Capture the cell that displays the provided text and extract its [x, y] central coordinate. 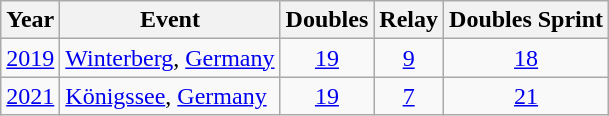
9 [409, 58]
Relay [409, 20]
21 [526, 96]
2021 [30, 96]
18 [526, 58]
Year [30, 20]
Doubles Sprint [526, 20]
7 [409, 96]
Doubles [327, 20]
Königssee, Germany [170, 96]
Winterberg, Germany [170, 58]
Event [170, 20]
2019 [30, 58]
